Output the (x, y) coordinate of the center of the cell containing the given text.  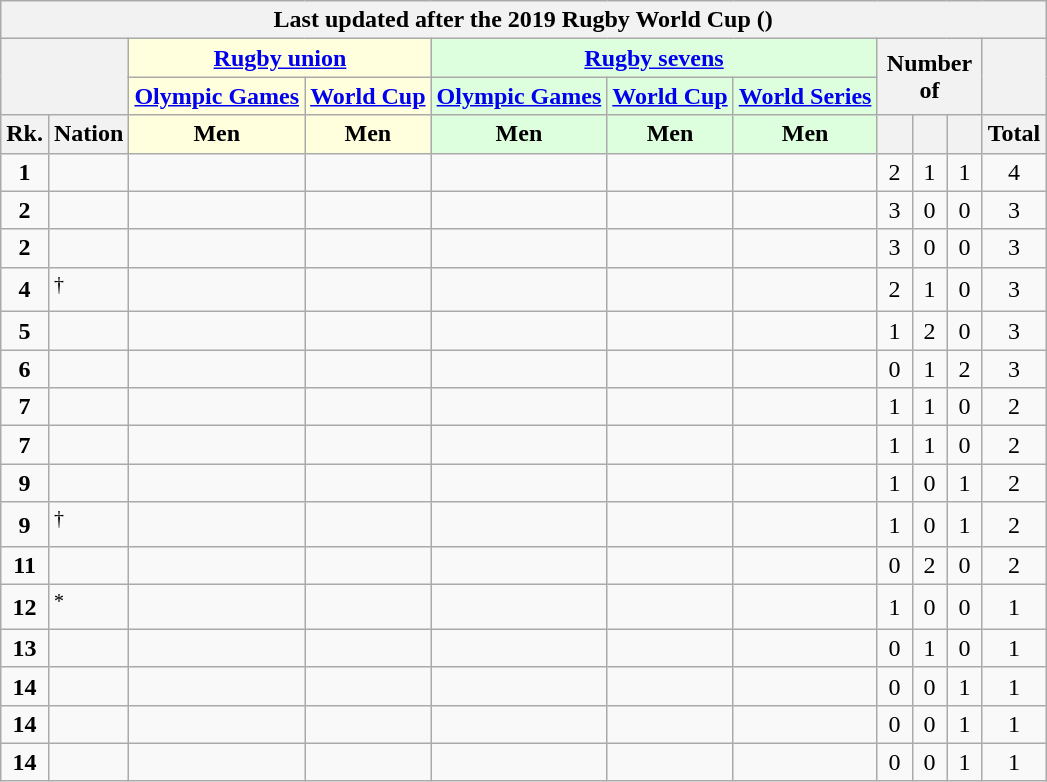
Nation (88, 134)
11 (25, 566)
Total (1014, 134)
Last updated after the 2019 Rugby World Cup () (524, 20)
5 (25, 331)
Number of (930, 77)
World Series (805, 96)
Rugby union (280, 58)
13 (25, 648)
Rk. (25, 134)
Rugby sevens (654, 58)
12 (25, 608)
* (88, 608)
6 (25, 369)
